Locate the cell with the specified text and output its [X, Y] center coordinate. 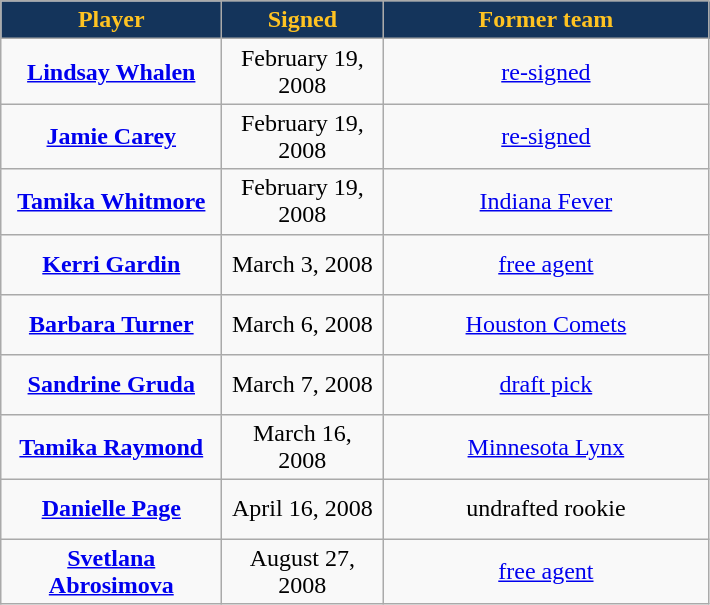
April 16, 2008 [302, 509]
undrafted rookie [546, 509]
Barbara Turner [112, 324]
August 27, 2008 [302, 572]
Svetlana Abrosimova [112, 572]
March 6, 2008 [302, 324]
draft pick [546, 384]
Lindsay Whalen [112, 72]
March 3, 2008 [302, 264]
Tamika Whitmore [112, 202]
March 16, 2008 [302, 446]
Minnesota Lynx [546, 446]
Houston Comets [546, 324]
Sandrine Gruda [112, 384]
Former team [546, 20]
Kerri Gardin [112, 264]
Indiana Fever [546, 202]
Danielle Page [112, 509]
Jamie Carey [112, 136]
Tamika Raymond [112, 446]
Signed [302, 20]
Player [112, 20]
March 7, 2008 [302, 384]
